Determine the [X, Y] coordinate at the center of the cell enclosing the given text.  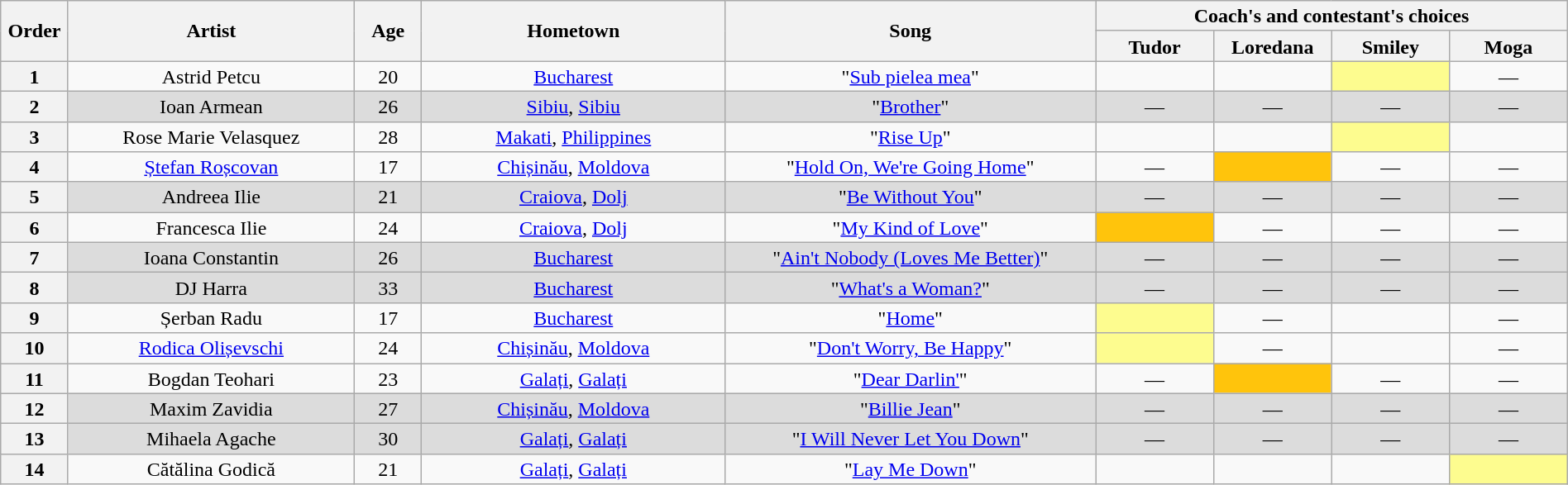
"My Kind of Love" [911, 228]
33 [389, 288]
Rodica Olișevschi [211, 349]
"Don't Worry, Be Happy" [911, 349]
Order [35, 31]
8 [35, 288]
13 [35, 440]
30 [389, 440]
"Be Without You" [911, 197]
"Hold On, We're Going Home" [911, 167]
"Billie Jean" [911, 408]
"Ain't Nobody (Loves Me Better)" [911, 258]
"Sub pielea mea" [911, 76]
Bogdan Teohari [211, 378]
Loredana [1272, 46]
10 [35, 349]
28 [389, 137]
14 [35, 469]
2 [35, 106]
DJ Harra [211, 288]
"Home" [911, 317]
"Rise Up" [911, 137]
7 [35, 258]
Andreea Ilie [211, 197]
Ioan Armean [211, 106]
Tudor [1154, 46]
Coach's and contestant's choices [1331, 17]
Age [389, 31]
20 [389, 76]
Mihaela Agache [211, 440]
11 [35, 378]
"Brother" [911, 106]
12 [35, 408]
Șerban Radu [211, 317]
9 [35, 317]
5 [35, 197]
Artist [211, 31]
6 [35, 228]
3 [35, 137]
"I Will Never Let You Down" [911, 440]
"Dear Darlin'" [911, 378]
Sibiu, Sibiu [574, 106]
Ștefan Roșcovan [211, 167]
"What's a Woman?" [911, 288]
"Lay Me Down" [911, 469]
23 [389, 378]
1 [35, 76]
Ioana Constantin [211, 258]
27 [389, 408]
Smiley [1391, 46]
Cătălina Godică [211, 469]
Francesca Ilie [211, 228]
Song [911, 31]
Makati, Philippines [574, 137]
4 [35, 167]
Moga [1508, 46]
Rose Marie Velasquez [211, 137]
Hometown [574, 31]
Astrid Petcu [211, 76]
Maxim Zavidia [211, 408]
